Return the (x, y) coordinate for the center point of the cell that contains the specified text.  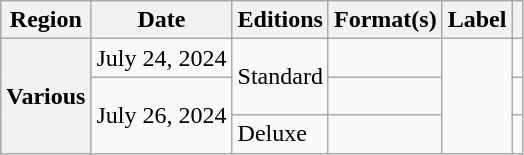
Standard (280, 77)
Label (477, 20)
Various (46, 96)
July 26, 2024 (162, 115)
Date (162, 20)
July 24, 2024 (162, 58)
Deluxe (280, 134)
Region (46, 20)
Format(s) (385, 20)
Editions (280, 20)
